From the cell containing the given text, extract its center point as [X, Y] coordinate. 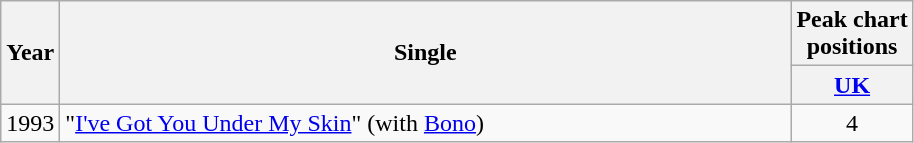
Year [30, 52]
1993 [30, 123]
Peak chartpositions [852, 34]
UK [852, 85]
Single [426, 52]
4 [852, 123]
"I've Got You Under My Skin" (with Bono) [426, 123]
